Output the [X, Y] coordinate of the center of the cell containing the given text.  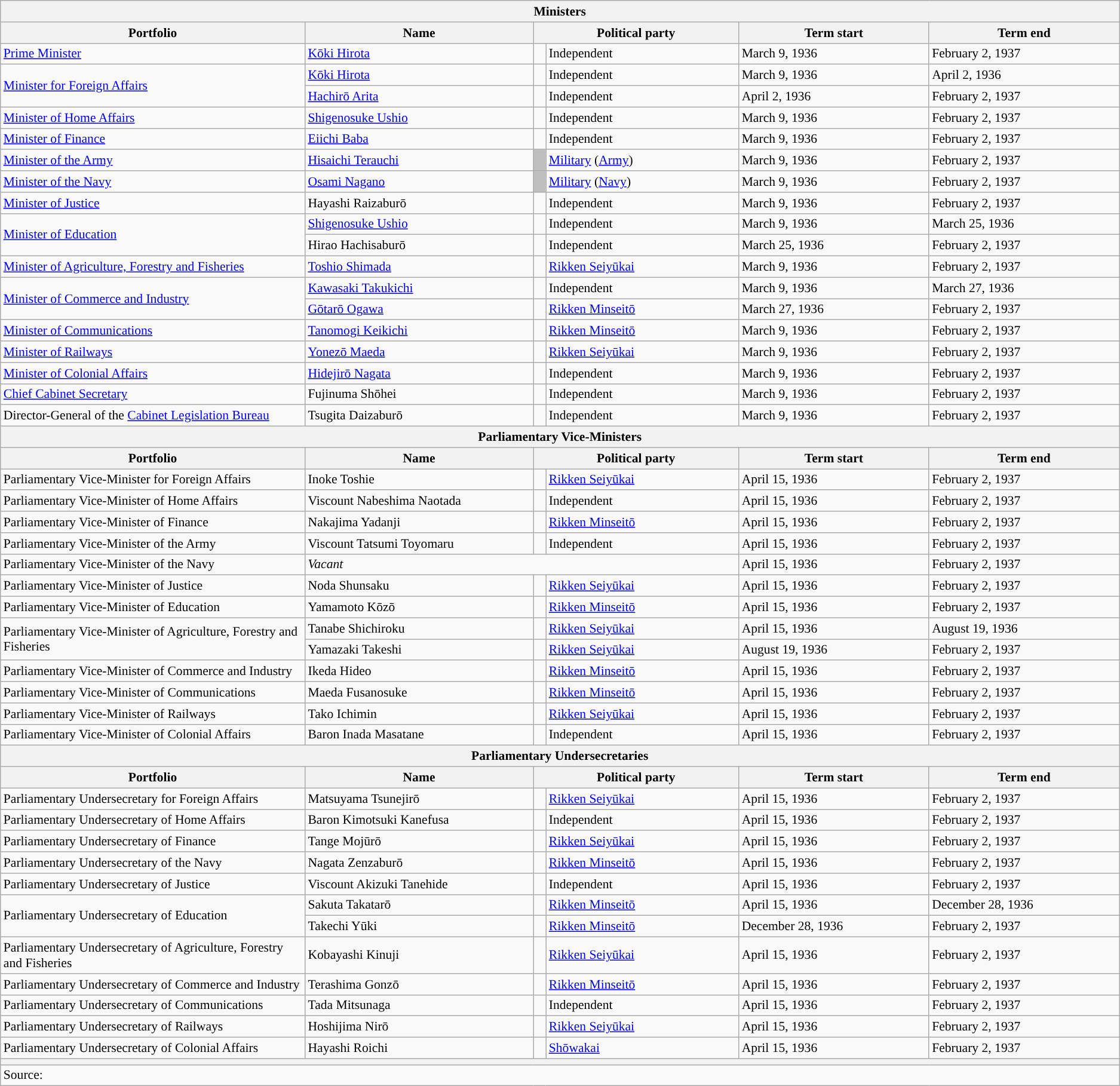
Minister of the Navy [153, 182]
Parliamentary Undersecretary of Finance [153, 842]
Minister of Justice [153, 203]
Parliamentary Undersecretary of Home Affairs [153, 820]
Matsuyama Tsunejirō [419, 799]
Director-General of the Cabinet Legislation Bureau [153, 416]
Parliamentary Vice-Minister of Colonial Affairs [153, 735]
Parliamentary Vice-Minister of Justice [153, 586]
Hoshijima Nirō [419, 1027]
Nagata Zenzaburō [419, 863]
Parliamentary Vice-Minister of Home Affairs [153, 501]
Nakajima Yadanji [419, 522]
Toshio Shimada [419, 267]
Parliamentary Undersecretary of Colonial Affairs [153, 1048]
Terashima Gonzō [419, 984]
Parliamentary Undersecretary of Railways [153, 1027]
Minister of the Army [153, 161]
Prime Minister [153, 54]
Parliamentary Vice-Minister of Education [153, 608]
Minister of Colonial Affairs [153, 373]
Kobayashi Kinuji [419, 956]
Eiichi Baba [419, 139]
Tanomogi Keikichi [419, 331]
Tako Ichimin [419, 714]
Gōtarō Ogawa [419, 309]
Parliamentary Vice-Minister for Foreign Affairs [153, 480]
Tada Mitsunaga [419, 1005]
Parliamentary Undersecretary for Foreign Affairs [153, 799]
Parliamentary Vice-Minister of Agriculture, Forestry and Fisheries [153, 639]
Sakuta Takatarō [419, 905]
Parliamentary Vice-Ministers [560, 437]
Fujinuma Shōhei [419, 394]
Minister of Communications [153, 331]
Tange Mojūrō [419, 842]
Parliamentary Undersecretary of Communications [153, 1005]
Military (Army) [643, 161]
Noda Shunsaku [419, 586]
Minister of Agriculture, Forestry and Fisheries [153, 267]
Parliamentary Undersecretaries [560, 756]
Maeda Fusanosuke [419, 692]
Ministers [560, 11]
Military (Navy) [643, 182]
Osami Nagano [419, 182]
Hayashi Raizaburō [419, 203]
Parliamentary Undersecretary of Education [153, 915]
Hirao Hachisaburō [419, 246]
Parliamentary Vice-Minister of the Army [153, 544]
Viscount Akizuki Tanehide [419, 884]
Minister of Finance [153, 139]
Yamamoto Kōzō [419, 608]
Parliamentary Undersecretary of Justice [153, 884]
Source: [560, 1075]
Viscount Nabeshima Naotada [419, 501]
Baron Inada Masatane [419, 735]
Hisaichi Terauchi [419, 161]
Takechi Yūki [419, 927]
Tsugita Daizaburō [419, 416]
Yamazaki Takeshi [419, 650]
Hayashi Roichi [419, 1048]
Chief Cabinet Secretary [153, 394]
Kawasaki Takukichi [419, 288]
Minister of Commerce and Industry [153, 299]
Minister of Education [153, 234]
Hidejirō Nagata [419, 373]
Minister of Home Affairs [153, 118]
Parliamentary Vice-Minister of Communications [153, 692]
Parliamentary Vice-Minister of Railways [153, 714]
Minister for Foreign Affairs [153, 86]
Minister of Railways [153, 352]
Baron Kimotsuki Kanefusa [419, 820]
Parliamentary Vice-Minister of the Navy [153, 565]
Viscount Tatsumi Toyomaru [419, 544]
Vacant [521, 565]
Shōwakai [643, 1048]
Parliamentary Vice-Minister of Commerce and Industry [153, 671]
Parliamentary Undersecretary of Agriculture, Forestry and Fisheries [153, 956]
Parliamentary Undersecretary of the Navy [153, 863]
Inoke Toshie [419, 480]
Hachirō Arita [419, 97]
Yonezō Maeda [419, 352]
Tanabe Shichiroku [419, 628]
Ikeda Hideo [419, 671]
Parliamentary Undersecretary of Commerce and Industry [153, 984]
Parliamentary Vice-Minister of Finance [153, 522]
